Capture the cell that displays the provided text and extract its (x, y) central coordinate. 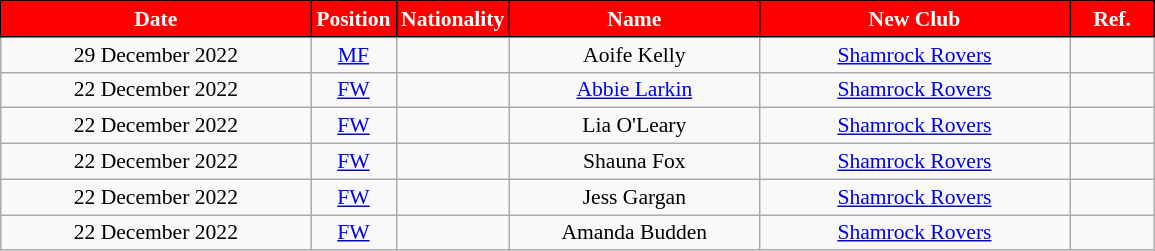
Position (354, 19)
Nationality (452, 19)
Jess Gargan (634, 197)
Shauna Fox (634, 162)
Name (634, 19)
Aoife Kelly (634, 55)
Lia O'Leary (634, 126)
New Club (914, 19)
Abbie Larkin (634, 90)
Amanda Budden (634, 233)
Ref. (1112, 19)
Date (156, 19)
MF (354, 55)
29 December 2022 (156, 55)
